Search for the cell housing the specified text and yield its (X, Y) center coordinate. 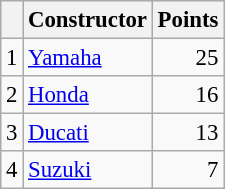
Honda (88, 95)
1 (12, 58)
16 (188, 95)
Ducati (88, 133)
13 (188, 133)
4 (12, 170)
3 (12, 133)
Points (188, 20)
Yamaha (88, 58)
Suzuki (88, 170)
2 (12, 95)
7 (188, 170)
25 (188, 58)
Constructor (88, 20)
